Identify which cell holds the provided text, then report its [X, Y] central coordinate. 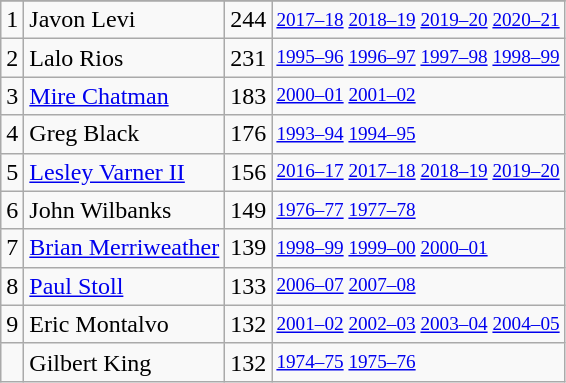
5 [12, 172]
244 [248, 20]
176 [248, 134]
149 [248, 210]
133 [248, 286]
1995–96 1996–97 1997–98 1998–99 [418, 58]
183 [248, 96]
1998–99 1999–00 2000–01 [418, 248]
1974–75 1975–76 [418, 362]
3 [12, 96]
156 [248, 172]
2017–18 2018–19 2019–20 2020–21 [418, 20]
1993–94 1994–95 [418, 134]
Gilbert King [124, 362]
9 [12, 324]
John Wilbanks [124, 210]
4 [12, 134]
Brian Merriweather [124, 248]
Lesley Varner II [124, 172]
2000–01 2001–02 [418, 96]
2016–17 2017–18 2018–19 2019–20 [418, 172]
8 [12, 286]
1 [12, 20]
2001–02 2002–03 2003–04 2004–05 [418, 324]
139 [248, 248]
6 [12, 210]
Eric Montalvo [124, 324]
Mire Chatman [124, 96]
2 [12, 58]
Greg Black [124, 134]
Lalo Rios [124, 58]
Javon Levi [124, 20]
2006–07 2007–08 [418, 286]
7 [12, 248]
231 [248, 58]
Paul Stoll [124, 286]
1976–77 1977–78 [418, 210]
